Provide the [x, y] coordinate of the cell's center where the given text is located.  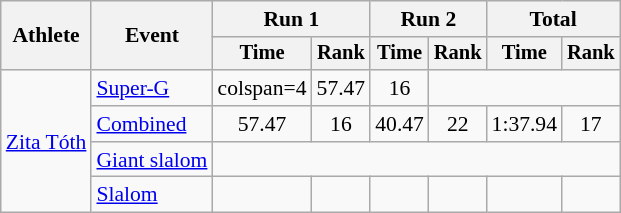
Giant slalom [152, 160]
Run 1 [291, 19]
Zita Tóth [46, 141]
Combined [152, 124]
Slalom [152, 195]
17 [591, 124]
Total [554, 19]
colspan=4 [262, 88]
Event [152, 36]
1:37.94 [524, 124]
Athlete [46, 36]
40.47 [400, 124]
Super-G [152, 88]
22 [458, 124]
Run 2 [428, 19]
